Return (x, y) of the center of cell containing provided text 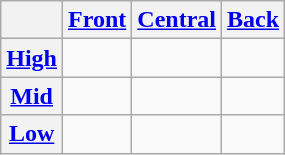
High (32, 58)
Low (32, 134)
Back (254, 20)
Mid (32, 96)
Front (98, 20)
Central (177, 20)
